Provide the [x, y] coordinate of the cell's center where the given text is located.  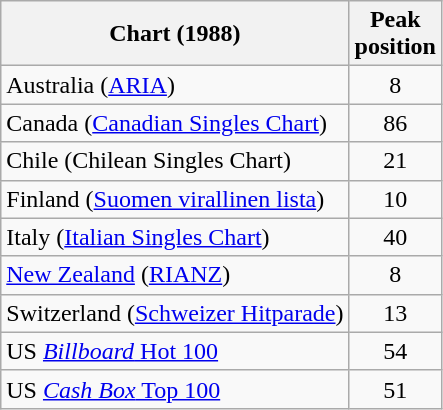
Chile (Chilean Singles Chart) [175, 161]
Switzerland (Schweizer Hitparade) [175, 313]
New Zealand (RIANZ) [175, 275]
Canada (Canadian Singles Chart) [175, 123]
40 [395, 237]
US Billboard Hot 100 [175, 351]
10 [395, 199]
Australia (ARIA) [175, 85]
Chart (1988) [175, 34]
Finland (Suomen virallinen lista) [175, 199]
21 [395, 161]
54 [395, 351]
Peakposition [395, 34]
US Cash Box Top 100 [175, 389]
51 [395, 389]
13 [395, 313]
Italy (Italian Singles Chart) [175, 237]
86 [395, 123]
